Locate the cell with the specified text and output its [X, Y] center coordinate. 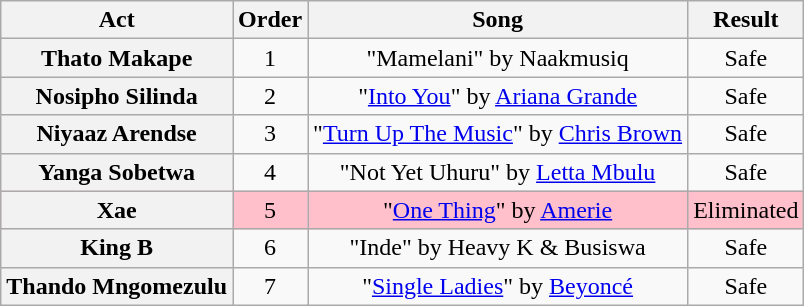
1 [270, 58]
"Not Yet Uhuru" by Letta Mbulu [498, 172]
2 [270, 96]
4 [270, 172]
Result [746, 20]
"Mamelani" by Naakmusiq [498, 58]
Xae [117, 210]
Order [270, 20]
3 [270, 134]
Thando Mngomezulu [117, 286]
5 [270, 210]
Nosipho Silinda [117, 96]
Act [117, 20]
Thato Makape [117, 58]
"Turn Up The Music" by Chris Brown [498, 134]
Song [498, 20]
"Inde" by Heavy K & Busiswa [498, 248]
Yanga Sobetwa [117, 172]
Niyaaz Arendse [117, 134]
Eliminated [746, 210]
"One Thing" by Amerie [498, 210]
7 [270, 286]
King B [117, 248]
"Single Ladies" by Beyoncé [498, 286]
6 [270, 248]
"Into You" by Ariana Grande [498, 96]
